Identify which cell holds the provided text, then report its (X, Y) central coordinate. 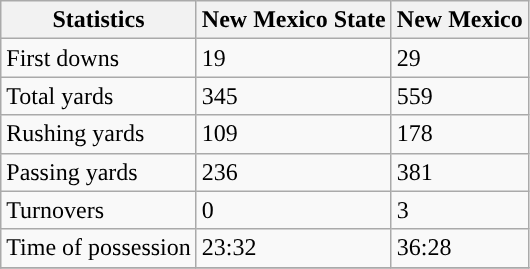
109 (294, 134)
0 (294, 210)
236 (294, 172)
559 (460, 96)
3 (460, 210)
178 (460, 134)
New Mexico (460, 20)
Passing yards (99, 172)
Time of possession (99, 248)
29 (460, 58)
23:32 (294, 248)
381 (460, 172)
First downs (99, 58)
19 (294, 58)
Total yards (99, 96)
Turnovers (99, 210)
Rushing yards (99, 134)
345 (294, 96)
New Mexico State (294, 20)
36:28 (460, 248)
Statistics (99, 20)
